Pinpoint the cell where the given text exists, returning its (x, y) midpoint coordinate. 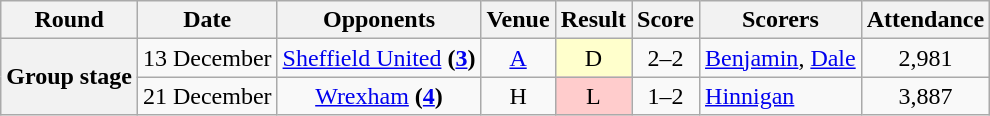
Sheffield United (3) (379, 58)
2–2 (666, 58)
Attendance (925, 20)
Hinnigan (781, 96)
Date (207, 20)
Round (70, 20)
Opponents (379, 20)
Scorers (781, 20)
A (518, 58)
D (593, 58)
L (593, 96)
Benjamin, Dale (781, 58)
2,981 (925, 58)
Wrexham (4) (379, 96)
H (518, 96)
13 December (207, 58)
21 December (207, 96)
Result (593, 20)
Group stage (70, 77)
3,887 (925, 96)
Score (666, 20)
Venue (518, 20)
1–2 (666, 96)
